Identify which cell holds the provided text, then report its [X, Y] central coordinate. 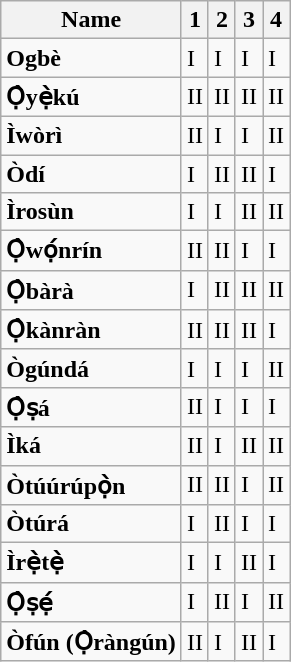
Name [92, 20]
Ògúndá [92, 368]
2 [222, 20]
Ogbè [92, 58]
3 [248, 20]
Òtúrá [92, 524]
Ọ̀ṣá [92, 407]
Ọ̀ṣẹ́ [92, 602]
Ìká [92, 446]
Ọ̀bàrà [92, 290]
Ọ̀kànràn [92, 330]
Òdí [92, 173]
Ìrosùn [92, 212]
Òfún (Ọ̀ràngún) [92, 642]
Ọ̀wọ́nrín [92, 251]
4 [276, 20]
Ọ̀yẹ̀kú [92, 97]
Ìwòrì [92, 135]
Òtúúrúpọ̀n [92, 485]
Ìrẹ̀tẹ̀ [92, 563]
1 [194, 20]
